Locate the cell with the specified text and output its (x, y) center coordinate. 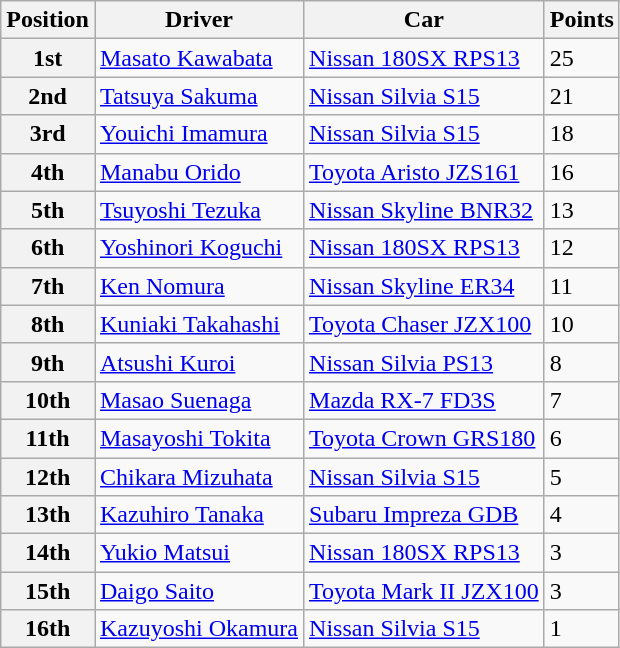
8 (582, 362)
Car (424, 20)
16 (582, 172)
3rd (48, 134)
Manabu Orido (198, 172)
Tsuyoshi Tezuka (198, 210)
12 (582, 248)
7th (48, 286)
10 (582, 324)
Chikara Mizuhata (198, 477)
2nd (48, 96)
Masao Suenaga (198, 400)
Position (48, 20)
Mazda RX-7 FD3S (424, 400)
4 (582, 515)
Masato Kawabata (198, 58)
6 (582, 438)
10th (48, 400)
Nissan Skyline BNR32 (424, 210)
Subaru Impreza GDB (424, 515)
9th (48, 362)
Yoshinori Koguchi (198, 248)
18 (582, 134)
Kazuyoshi Okamura (198, 629)
13th (48, 515)
6th (48, 248)
Nissan Skyline ER34 (424, 286)
1 (582, 629)
Masayoshi Tokita (198, 438)
5th (48, 210)
8th (48, 324)
13 (582, 210)
11 (582, 286)
Toyota Mark II JZX100 (424, 591)
11th (48, 438)
14th (48, 553)
Points (582, 20)
Toyota Aristo JZS161 (424, 172)
25 (582, 58)
1st (48, 58)
Driver (198, 20)
Toyota Crown GRS180 (424, 438)
Kazuhiro Tanaka (198, 515)
Toyota Chaser JZX100 (424, 324)
7 (582, 400)
Yukio Matsui (198, 553)
Daigo Saito (198, 591)
16th (48, 629)
15th (48, 591)
Youichi Imamura (198, 134)
5 (582, 477)
Kuniaki Takahashi (198, 324)
21 (582, 96)
Ken Nomura (198, 286)
Tatsuya Sakuma (198, 96)
12th (48, 477)
Atsushi Kuroi (198, 362)
4th (48, 172)
Nissan Silvia PS13 (424, 362)
